Scan for the cell matching the given text and deliver its (X, Y) coordinate at center. 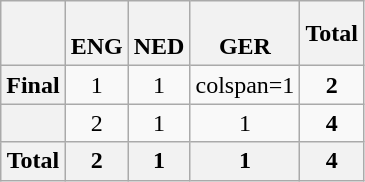
colspan=1 (245, 85)
ENG (96, 34)
GER (245, 34)
Final (33, 85)
NED (159, 34)
